Pinpoint the cell where the given text exists, returning its [x, y] midpoint coordinate. 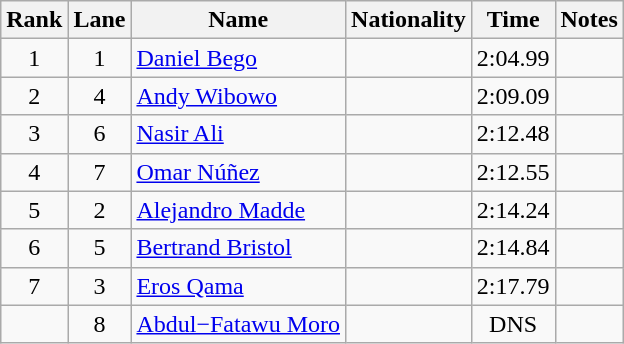
Alejandro Madde [238, 210]
2:14.84 [513, 248]
Notes [589, 20]
Name [238, 20]
2:12.55 [513, 172]
Eros Qama [238, 286]
Omar Núñez [238, 172]
2:12.48 [513, 134]
Nationality [409, 20]
Bertrand Bristol [238, 248]
2:09.09 [513, 96]
Lane [100, 20]
Rank [34, 20]
Abdul−Fatawu Moro [238, 324]
Time [513, 20]
2:04.99 [513, 58]
2:17.79 [513, 286]
Andy Wibowo [238, 96]
8 [100, 324]
DNS [513, 324]
2:14.24 [513, 210]
Daniel Bego [238, 58]
Nasir Ali [238, 134]
